For the text-containing cell, return its midpoint in [x, y] coordinate format. 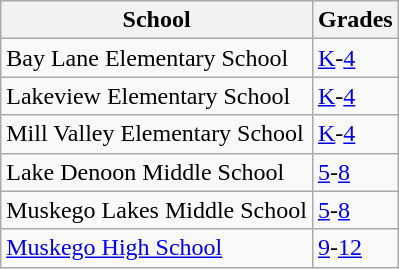
Mill Valley Elementary School [157, 134]
Bay Lane Elementary School [157, 58]
Lake Denoon Middle School [157, 172]
Muskego Lakes Middle School [157, 210]
School [157, 20]
Muskego High School [157, 248]
9-12 [355, 248]
Lakeview Elementary School [157, 96]
Grades [355, 20]
